Scan for the cell matching the given text and deliver its (X, Y) coordinate at center. 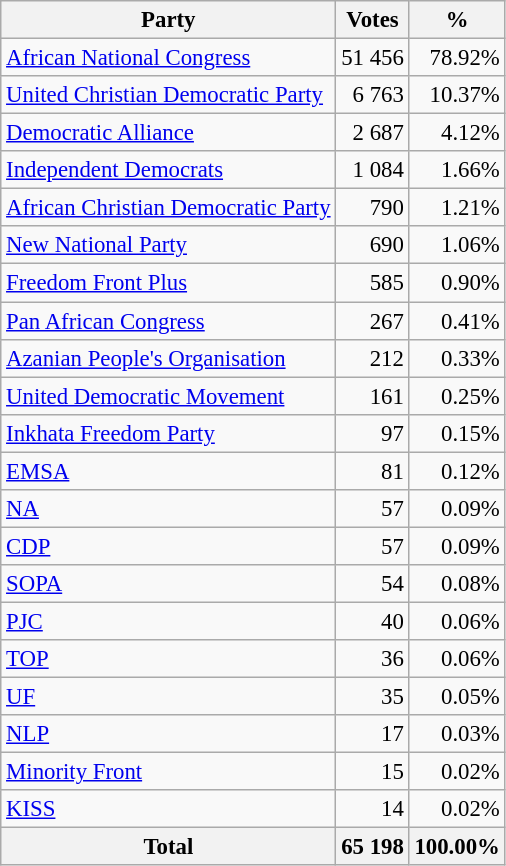
0.05% (457, 697)
790 (372, 208)
Independent Democrats (168, 170)
0.15% (457, 433)
SOPA (168, 584)
PJC (168, 621)
NLP (168, 734)
0.03% (457, 734)
Votes (372, 20)
267 (372, 321)
New National Party (168, 245)
0.33% (457, 358)
81 (372, 471)
6 763 (372, 95)
Freedom Front Plus (168, 283)
United Christian Democratic Party (168, 95)
2 687 (372, 133)
African Christian Democratic Party (168, 208)
65 198 (372, 847)
1 084 (372, 170)
0.90% (457, 283)
51 456 (372, 58)
690 (372, 245)
54 (372, 584)
1.66% (457, 170)
15 (372, 772)
35 (372, 697)
1.21% (457, 208)
17 (372, 734)
Minority Front (168, 772)
97 (372, 433)
100.00% (457, 847)
TOP (168, 659)
African National Congress (168, 58)
Inkhata Freedom Party (168, 433)
585 (372, 283)
EMSA (168, 471)
14 (372, 809)
% (457, 20)
Azanian People's Organisation (168, 358)
Democratic Alliance (168, 133)
0.41% (457, 321)
161 (372, 396)
1.06% (457, 245)
NA (168, 509)
0.25% (457, 396)
CDP (168, 546)
0.08% (457, 584)
United Democratic Movement (168, 396)
4.12% (457, 133)
36 (372, 659)
78.92% (457, 58)
Total (168, 847)
KISS (168, 809)
40 (372, 621)
UF (168, 697)
212 (372, 358)
Pan African Congress (168, 321)
10.37% (457, 95)
Party (168, 20)
0.12% (457, 471)
